Output the [x, y] coordinate of the center of the cell containing the given text.  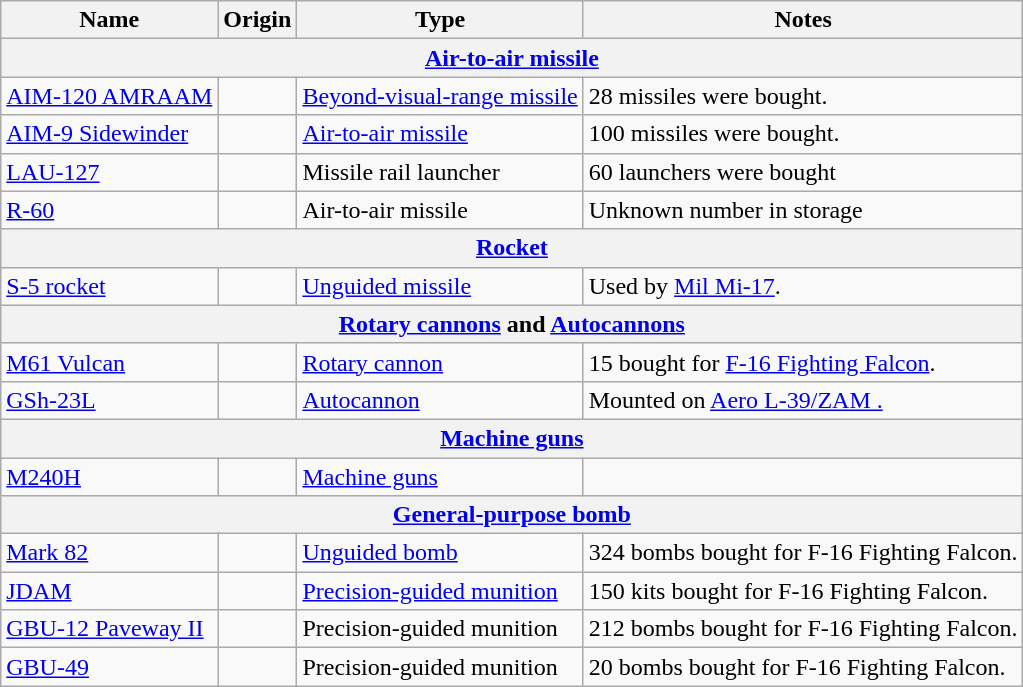
Notes [803, 20]
R-60 [110, 210]
GBU-49 [110, 667]
15 bought for F-16 Fighting Falcon. [803, 362]
212 bombs bought for F-16 Fighting Falcon. [803, 629]
100 missiles were bought. [803, 134]
Mark 82 [110, 553]
20 bombs bought for F-16 Fighting Falcon. [803, 667]
Unknown number in storage [803, 210]
Beyond-visual-range missile [440, 96]
M240H [110, 477]
AIM-120 AMRAAM [110, 96]
60 launchers were bought [803, 172]
Unguided missile [440, 286]
M61 Vulcan [110, 362]
Unguided bomb [440, 553]
LAU-127 [110, 172]
Rotary cannon [440, 362]
28 missiles were bought. [803, 96]
Origin [258, 20]
Rocket [512, 248]
Rotary cannons and Autocannons [512, 324]
GSh-23L [110, 400]
324 bombs bought for F-16 Fighting Falcon. [803, 553]
JDAM [110, 591]
Mounted on Aero L-39/ZAM . [803, 400]
150 kits bought for F-16 Fighting Falcon. [803, 591]
Name [110, 20]
GBU-12 Paveway II [110, 629]
AIM-9 Sidewinder [110, 134]
S-5 rocket [110, 286]
Type [440, 20]
Autocannon [440, 400]
General-purpose bomb [512, 515]
Missile rail launcher [440, 172]
Used by Mil Mi-17. [803, 286]
